Pinpoint the cell where the given text exists, returning its [x, y] midpoint coordinate. 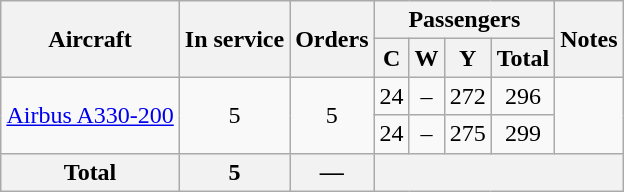
Notes [589, 39]
In service [234, 39]
Airbus A330-200 [90, 115]
Aircraft [90, 39]
275 [468, 134]
— [332, 172]
Y [468, 58]
W [426, 58]
272 [468, 96]
Passengers [464, 20]
Orders [332, 39]
C [392, 58]
299 [523, 134]
296 [523, 96]
